For the text-containing cell, return its midpoint in (X, Y) coordinate format. 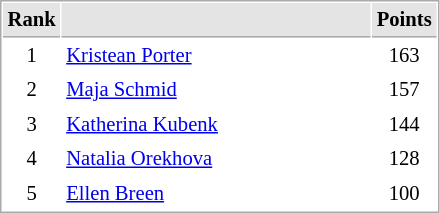
157 (404, 90)
3 (32, 124)
163 (404, 56)
144 (404, 124)
5 (32, 194)
Kristean Porter (216, 56)
2 (32, 90)
Points (404, 20)
Natalia Orekhova (216, 158)
Rank (32, 20)
Ellen Breen (216, 194)
Katherina Kubenk (216, 124)
4 (32, 158)
128 (404, 158)
100 (404, 194)
1 (32, 56)
Maja Schmid (216, 90)
